For the text-containing cell, return its midpoint in (X, Y) coordinate format. 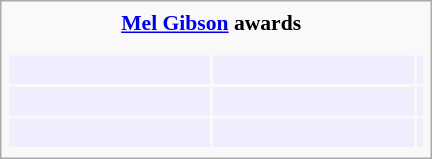
Mel Gibson awards (212, 23)
